Return (x, y) of the center of cell containing provided text 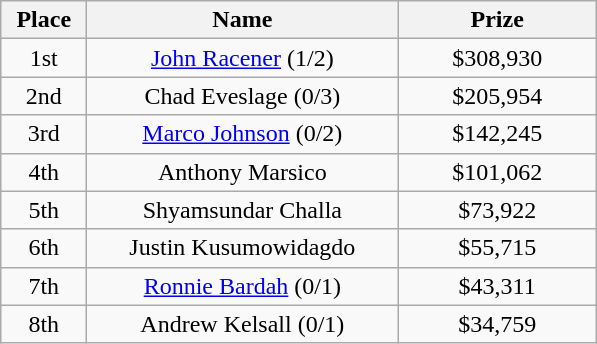
Shyamsundar Challa (242, 210)
Chad Eveslage (0/3) (242, 96)
$142,245 (498, 134)
Marco Johnson (0/2) (242, 134)
John Racener (1/2) (242, 58)
$308,930 (498, 58)
Ronnie Bardah (0/1) (242, 286)
Place (44, 20)
4th (44, 172)
Justin Kusumowidagdo (242, 248)
1st (44, 58)
Anthony Marsico (242, 172)
8th (44, 324)
6th (44, 248)
$34,759 (498, 324)
$101,062 (498, 172)
$43,311 (498, 286)
7th (44, 286)
$205,954 (498, 96)
2nd (44, 96)
Prize (498, 20)
3rd (44, 134)
5th (44, 210)
$55,715 (498, 248)
Andrew Kelsall (0/1) (242, 324)
$73,922 (498, 210)
Name (242, 20)
